Find where the given text appears and provide that cell's center as [X, Y] coordinate. 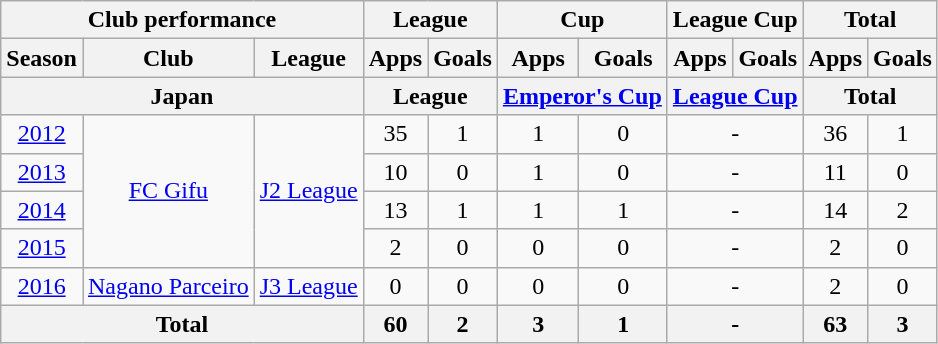
10 [395, 172]
2016 [42, 286]
Nagano Parceiro [168, 286]
2012 [42, 134]
14 [835, 210]
Club performance [182, 20]
2013 [42, 172]
13 [395, 210]
Japan [182, 96]
2015 [42, 248]
60 [395, 324]
36 [835, 134]
35 [395, 134]
63 [835, 324]
Club [168, 58]
Emperor's Cup [582, 96]
11 [835, 172]
Cup [582, 20]
2014 [42, 210]
FC Gifu [168, 191]
Season [42, 58]
J3 League [308, 286]
J2 League [308, 191]
